Determine the (X, Y) coordinate at the center of the cell enclosing the given text.  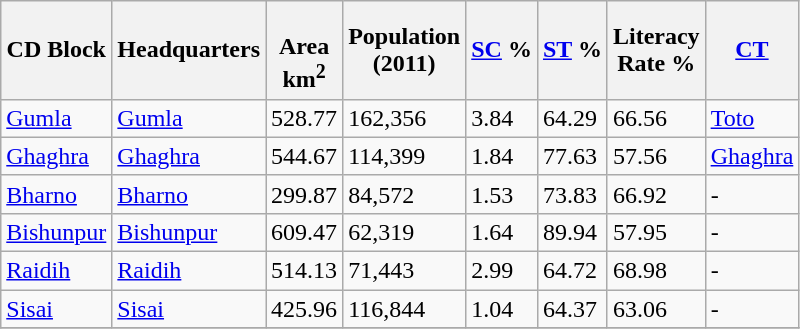
71,443 (404, 271)
299.87 (304, 194)
66.56 (656, 118)
514.13 (304, 271)
57.95 (656, 232)
SC % (502, 50)
66.92 (656, 194)
73.83 (572, 194)
544.67 (304, 156)
63.06 (656, 309)
77.63 (572, 156)
609.47 (304, 232)
64.72 (572, 271)
57.56 (656, 156)
64.29 (572, 118)
CT (752, 50)
Population(2011) (404, 50)
64.37 (572, 309)
Literacy Rate % (656, 50)
CD Block (56, 50)
84,572 (404, 194)
89.94 (572, 232)
Headquarters (189, 50)
425.96 (304, 309)
116,844 (404, 309)
114,399 (404, 156)
528.77 (304, 118)
3.84 (502, 118)
162,356 (404, 118)
Areakm2 (304, 50)
1.64 (502, 232)
68.98 (656, 271)
62,319 (404, 232)
Toto (752, 118)
ST % (572, 50)
1.53 (502, 194)
1.84 (502, 156)
1.04 (502, 309)
2.99 (502, 271)
